Pinpoint the cell where the given text exists, returning its (X, Y) midpoint coordinate. 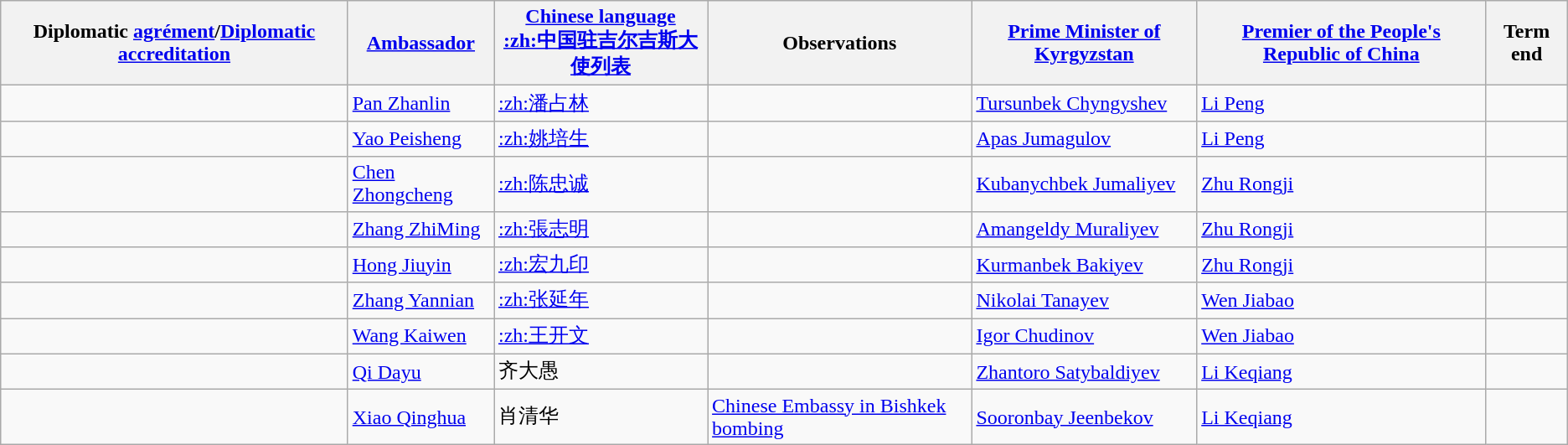
Zhang Yannian (420, 300)
Apas Jumagulov (1084, 139)
Prime Minister of Kyrgyzstan (1084, 44)
Term end (1526, 44)
Kurmanbek Bakiyev (1084, 265)
:zh:潘占林 (601, 104)
肖清华 (601, 417)
Observations (839, 44)
Chen Zhongcheng (420, 184)
:zh:张延年 (601, 300)
Ambassador (420, 44)
Hong Jiuyin (420, 265)
Sooronbay Jeenbekov (1084, 417)
Tursunbek Chyngyshev (1084, 104)
Pan Zhanlin (420, 104)
:zh:陈忠诚 (601, 184)
Nikolai Tanayev (1084, 300)
:zh:王开文 (601, 337)
Igor Chudinov (1084, 337)
:zh:張志明 (601, 230)
Yao Peisheng (420, 139)
齐大愚 (601, 372)
Qi Dayu (420, 372)
Diplomatic agrément/Diplomatic accreditation (174, 44)
Zhantoro Satybaldiyev (1084, 372)
Xiao Qinghua (420, 417)
Kubanychbek Jumaliyev (1084, 184)
:zh:姚培生 (601, 139)
Chinese Embassy in Bishkek bombing (839, 417)
Zhang ZhiMing (420, 230)
:zh:宏九印 (601, 265)
Premier of the People's Republic of China (1342, 44)
Amangeldy Muraliyev (1084, 230)
Wang Kaiwen (420, 337)
Chinese language:zh:中国驻吉尔吉斯大使列表 (601, 44)
